Locate the cell with the specified text and output its (x, y) center coordinate. 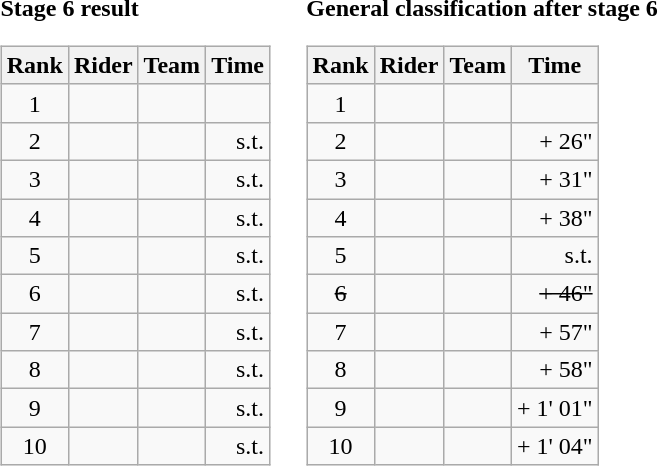
+ 31" (554, 179)
+ 58" (554, 370)
+ 1' 04" (554, 446)
+ 46" (554, 294)
+ 1' 01" (554, 408)
+ 38" (554, 217)
+ 57" (554, 332)
+ 26" (554, 141)
